Search for the cell housing the specified text and yield its (X, Y) center coordinate. 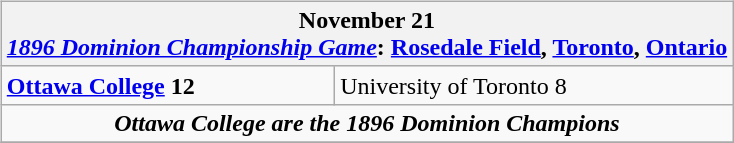
November 211896 Dominion Championship Game: Rosedale Field, Toronto, Ontario (366, 34)
University of Toronto 8 (534, 85)
Ottawa College 12 (168, 85)
Ottawa College are the 1896 Dominion Champions (366, 123)
